Pinpoint the cell where the given text exists, returning its [x, y] midpoint coordinate. 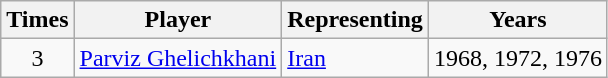
1968, 1972, 1976 [518, 58]
3 [38, 58]
Years [518, 20]
Representing [356, 20]
Times [38, 20]
Iran [356, 58]
Parviz Ghelichkhani [178, 58]
Player [178, 20]
